Find where the given text appears and provide that cell's center as [X, Y] coordinate. 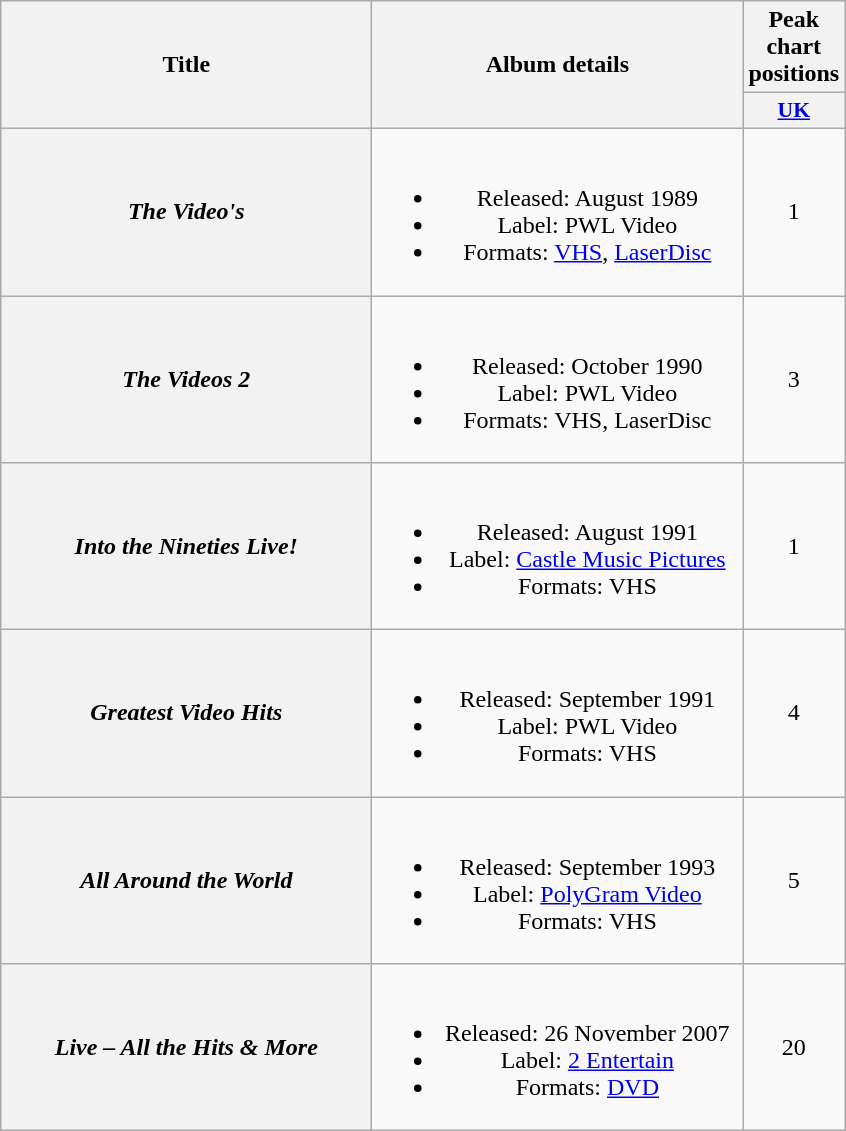
The Videos 2 [186, 380]
Released: August 1989Label: PWL VideoFormats: VHS, LaserDisc [558, 212]
5 [794, 880]
3 [794, 380]
20 [794, 1048]
Released: 26 November 2007Label: 2 EntertainFormats: DVD [558, 1048]
4 [794, 714]
Title [186, 65]
Released: August 1991Label: Castle Music PicturesFormats: VHS [558, 546]
Peak chart positions [794, 47]
All Around the World [186, 880]
Released: September 1993Label: PolyGram VideoFormats: VHS [558, 880]
Live – All the Hits & More [186, 1048]
The Video's [186, 212]
Released: October 1990Label: PWL VideoFormats: VHS, LaserDisc [558, 380]
Album details [558, 65]
Greatest Video Hits [186, 714]
Into the Nineties Live! [186, 546]
Released: September 1991Label: PWL VideoFormats: VHS [558, 714]
UK [794, 111]
